From the cell containing the given text, extract its center point as [X, Y] coordinate. 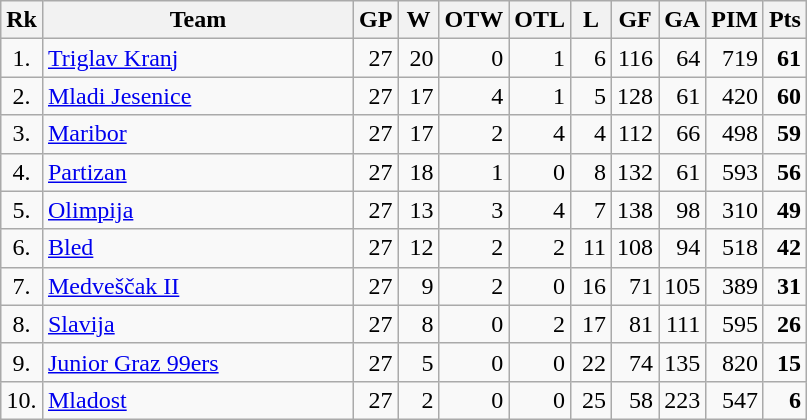
Triglav Kranj [198, 58]
310 [735, 210]
Team [198, 20]
7. [22, 286]
116 [636, 58]
138 [636, 210]
111 [682, 324]
3 [474, 210]
223 [682, 400]
10. [22, 400]
6. [22, 248]
547 [735, 400]
25 [592, 400]
Mladi Jesenice [198, 96]
98 [682, 210]
5. [22, 210]
Partizan [198, 172]
Bled [198, 248]
9. [22, 362]
2. [22, 96]
112 [636, 134]
420 [735, 96]
20 [418, 58]
GF [636, 20]
22 [592, 362]
389 [735, 286]
Mladost [198, 400]
GP [376, 20]
593 [735, 172]
Junior Graz 99ers [198, 362]
498 [735, 134]
71 [636, 286]
W [418, 20]
719 [735, 58]
132 [636, 172]
49 [784, 210]
595 [735, 324]
59 [784, 134]
1. [22, 58]
128 [636, 96]
15 [784, 362]
Rk [22, 20]
13 [418, 210]
Pts [784, 20]
9 [418, 286]
56 [784, 172]
Maribor [198, 134]
18 [418, 172]
Olimpija [198, 210]
Slavija [198, 324]
81 [636, 324]
518 [735, 248]
4. [22, 172]
3. [22, 134]
GA [682, 20]
66 [682, 134]
58 [636, 400]
31 [784, 286]
64 [682, 58]
PIM [735, 20]
Medveščak II [198, 286]
16 [592, 286]
105 [682, 286]
135 [682, 362]
108 [636, 248]
7 [592, 210]
OTW [474, 20]
74 [636, 362]
OTL [540, 20]
11 [592, 248]
L [592, 20]
12 [418, 248]
820 [735, 362]
94 [682, 248]
26 [784, 324]
42 [784, 248]
8. [22, 324]
60 [784, 96]
